Capture the cell that displays the provided text and extract its (X, Y) central coordinate. 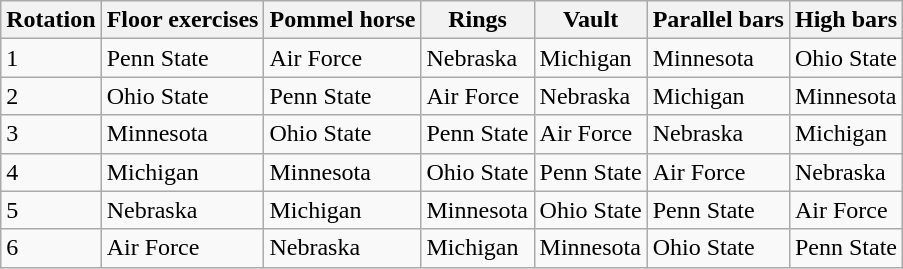
2 (51, 96)
Rotation (51, 20)
High bars (846, 20)
Floor exercises (182, 20)
6 (51, 248)
3 (51, 134)
5 (51, 210)
1 (51, 58)
Vault (590, 20)
Rings (478, 20)
Pommel horse (342, 20)
Parallel bars (718, 20)
4 (51, 172)
